Locate the cell with the specified text and output its (x, y) center coordinate. 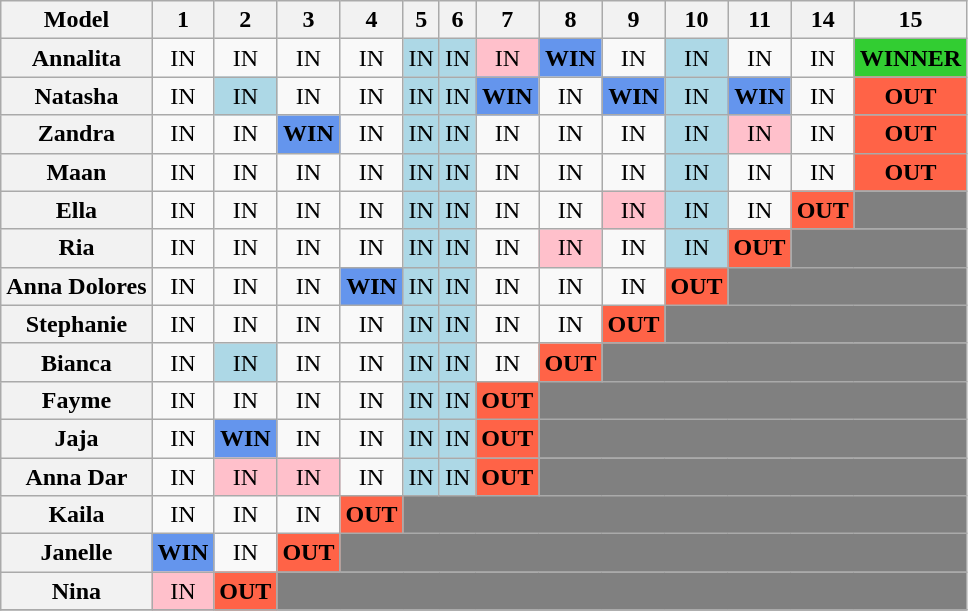
5 (421, 20)
11 (760, 20)
Nina (76, 591)
Zandra (76, 134)
Natasha (76, 96)
1 (183, 20)
WINNER (910, 58)
9 (634, 20)
Annalita (76, 58)
Kaila (76, 515)
Stephanie (76, 324)
4 (372, 20)
Janelle (76, 553)
Model (76, 20)
15 (910, 20)
Ria (76, 248)
10 (696, 20)
Anna Dolores (76, 286)
Jaja (76, 438)
3 (308, 20)
6 (457, 20)
2 (246, 20)
8 (570, 20)
Bianca (76, 362)
14 (822, 20)
7 (508, 20)
Ella (76, 210)
Maan (76, 172)
Anna Dar (76, 477)
Fayme (76, 400)
